Locate the cell with the specified text and output its (x, y) center coordinate. 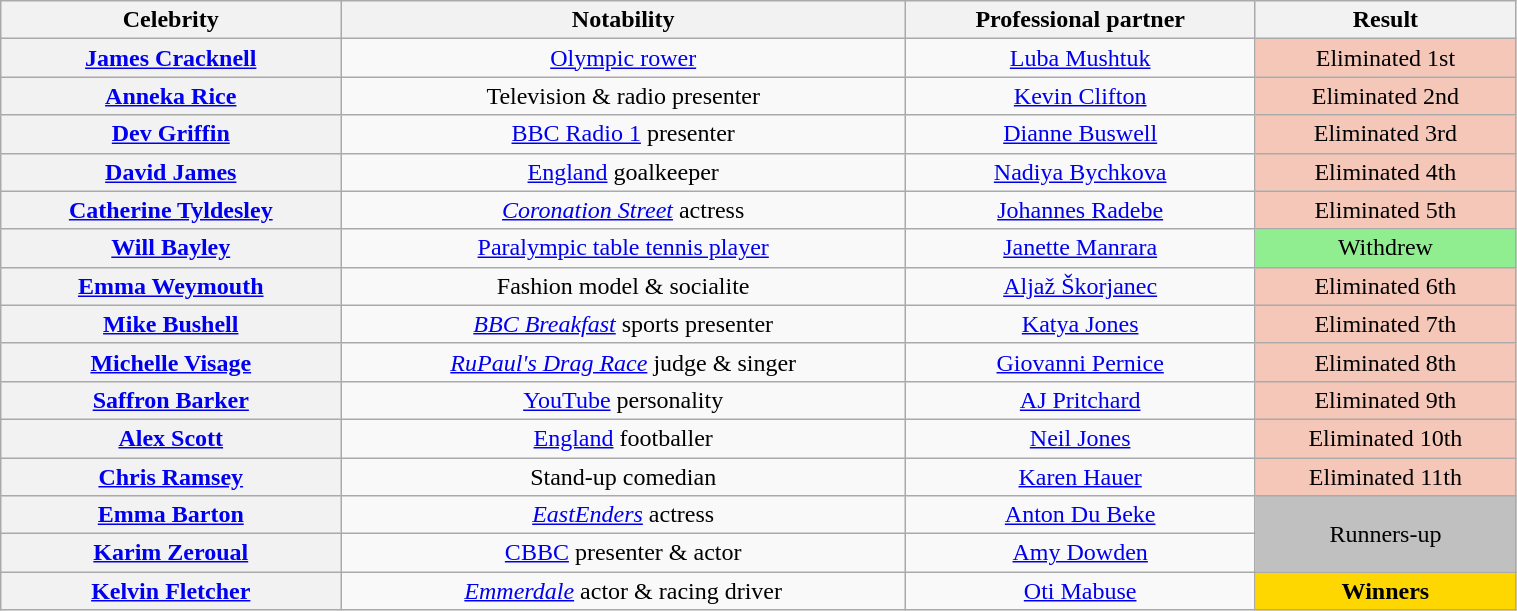
Karim Zeroual (171, 553)
David James (171, 172)
Karen Hauer (1080, 477)
Mike Bushell (171, 324)
Neil Jones (1080, 438)
Professional partner (1080, 20)
England goalkeeper (624, 172)
Kelvin Fletcher (171, 591)
Saffron Barker (171, 400)
Giovanni Pernice (1080, 362)
Kevin Clifton (1080, 96)
EastEnders actress (624, 515)
James Cracknell (171, 58)
Katya Jones (1080, 324)
Will Bayley (171, 248)
BBC Breakfast sports presenter (624, 324)
Runners-up (1386, 534)
Stand-up comedian (624, 477)
Result (1386, 20)
Eliminated 8th (1386, 362)
Eliminated 3rd (1386, 134)
RuPaul's Drag Race judge & singer (624, 362)
Emma Weymouth (171, 286)
Celebrity (171, 20)
Dianne Buswell (1080, 134)
Television & radio presenter (624, 96)
Eliminated 1st (1386, 58)
CBBC presenter & actor (624, 553)
Dev Griffin (171, 134)
Anneka Rice (171, 96)
Fashion model & socialite (624, 286)
Eliminated 6th (1386, 286)
Paralympic table tennis player (624, 248)
Emmerdale actor & racing driver (624, 591)
Eliminated 10th (1386, 438)
Eliminated 11th (1386, 477)
Nadiya Bychkova (1080, 172)
Luba Mushtuk (1080, 58)
Winners (1386, 591)
Eliminated 2nd (1386, 96)
Catherine Tyldesley (171, 210)
Notability (624, 20)
Aljaž Škorjanec (1080, 286)
Janette Manrara (1080, 248)
Alex Scott (171, 438)
Anton Du Beke (1080, 515)
YouTube personality (624, 400)
AJ Pritchard (1080, 400)
Eliminated 7th (1386, 324)
Eliminated 4th (1386, 172)
Withdrew (1386, 248)
Amy Dowden (1080, 553)
Emma Barton (171, 515)
England footballer (624, 438)
Eliminated 9th (1386, 400)
Eliminated 5th (1386, 210)
Michelle Visage (171, 362)
Olympic rower (624, 58)
BBC Radio 1 presenter (624, 134)
Coronation Street actress (624, 210)
Johannes Radebe (1080, 210)
Oti Mabuse (1080, 591)
Chris Ramsey (171, 477)
